Output the (x, y) coordinate of the center of the cell containing the given text.  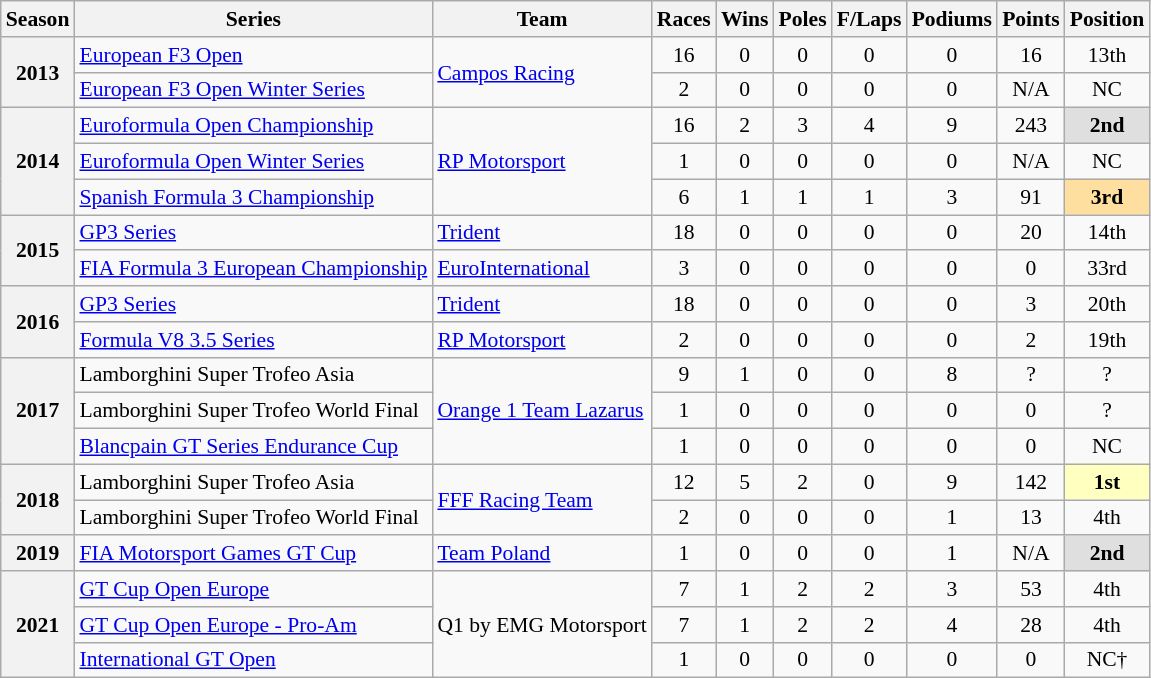
2014 (38, 162)
FIA Formula 3 European Championship (253, 269)
2018 (38, 500)
2019 (38, 554)
Points (1031, 19)
F/Laps (870, 19)
5 (745, 482)
Campos Racing (542, 72)
20th (1107, 304)
FFF Racing Team (542, 500)
3rd (1107, 197)
Position (1107, 19)
6 (684, 197)
Euroformula Open Championship (253, 126)
13 (1031, 518)
Team (542, 19)
Euroformula Open Winter Series (253, 162)
14th (1107, 233)
2015 (38, 250)
13th (1107, 55)
FIA Motorsport Games GT Cup (253, 554)
Orange 1 Team Lazarus (542, 410)
GT Cup Open Europe - Pro-Am (253, 625)
2021 (38, 624)
8 (952, 375)
European F3 Open Winter Series (253, 90)
International GT Open (253, 660)
Formula V8 3.5 Series (253, 340)
28 (1031, 625)
243 (1031, 126)
2013 (38, 72)
33rd (1107, 269)
19th (1107, 340)
Series (253, 19)
Podiums (952, 19)
NC† (1107, 660)
Season (38, 19)
91 (1031, 197)
142 (1031, 482)
EuroInternational (542, 269)
2016 (38, 322)
53 (1031, 589)
GT Cup Open Europe (253, 589)
2017 (38, 410)
20 (1031, 233)
Spanish Formula 3 Championship (253, 197)
European F3 Open (253, 55)
Wins (745, 19)
12 (684, 482)
Blancpain GT Series Endurance Cup (253, 447)
Team Poland (542, 554)
Poles (803, 19)
Races (684, 19)
Q1 by EMG Motorsport (542, 624)
1st (1107, 482)
